Extract the [X, Y] coordinate from the center of the cell holding the provided text.  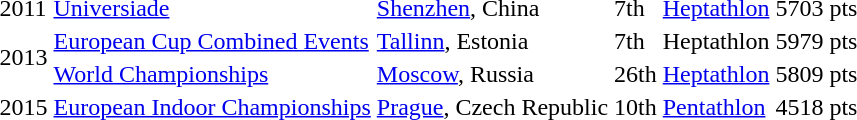
World Championships [212, 74]
European Cup Combined Events [212, 41]
7th [636, 41]
Tallinn, Estonia [492, 41]
Moscow, Russia [492, 74]
26th [636, 74]
